Detect which cell encompasses the target text, then output its [X, Y] center coordinate. 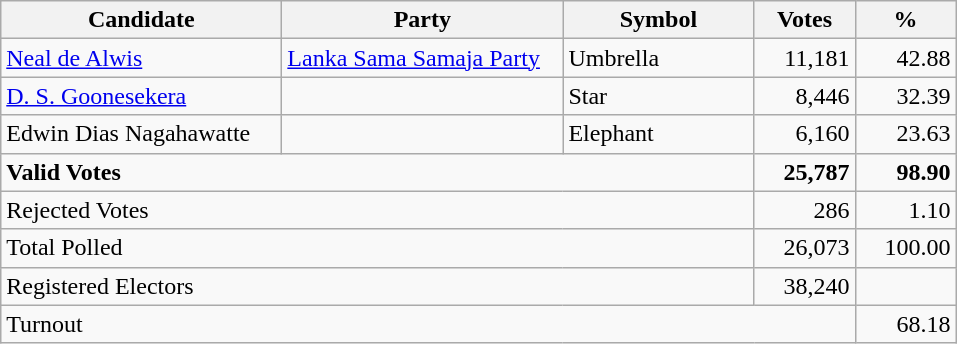
38,240 [804, 286]
Valid Votes [378, 172]
Rejected Votes [378, 210]
Total Polled [378, 248]
26,073 [804, 248]
Umbrella [658, 58]
8,446 [804, 96]
68.18 [906, 324]
11,181 [804, 58]
Votes [804, 20]
% [906, 20]
42.88 [906, 58]
Edwin Dias Nagahawatte [142, 134]
23.63 [906, 134]
Neal de Alwis [142, 58]
Registered Electors [378, 286]
286 [804, 210]
Party [422, 20]
Lanka Sama Samaja Party [422, 58]
98.90 [906, 172]
100.00 [906, 248]
25,787 [804, 172]
6,160 [804, 134]
Star [658, 96]
Candidate [142, 20]
32.39 [906, 96]
Symbol [658, 20]
Elephant [658, 134]
D. S. Goonesekera [142, 96]
1.10 [906, 210]
Turnout [428, 324]
